Determine the (x, y) coordinate at the center of the cell enclosing the given text.  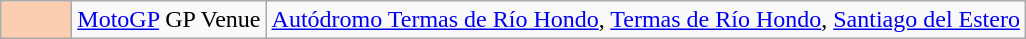
MotoGP GP Venue (169, 20)
Autódromo Termas de Río Hondo, Termas de Río Hondo, Santiago del Estero (646, 20)
